Capture the cell that displays the provided text and extract its [X, Y] central coordinate. 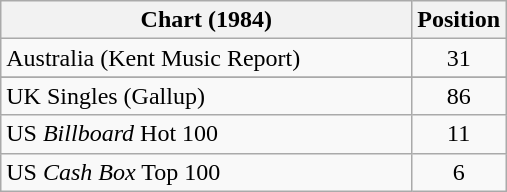
Australia (Kent Music Report) [206, 58]
Chart (1984) [206, 20]
UK Singles (Gallup) [206, 96]
31 [459, 58]
US Cash Box Top 100 [206, 172]
Position [459, 20]
6 [459, 172]
11 [459, 134]
US Billboard Hot 100 [206, 134]
86 [459, 96]
